Output the [x, y] coordinate of the center of the cell containing the given text.  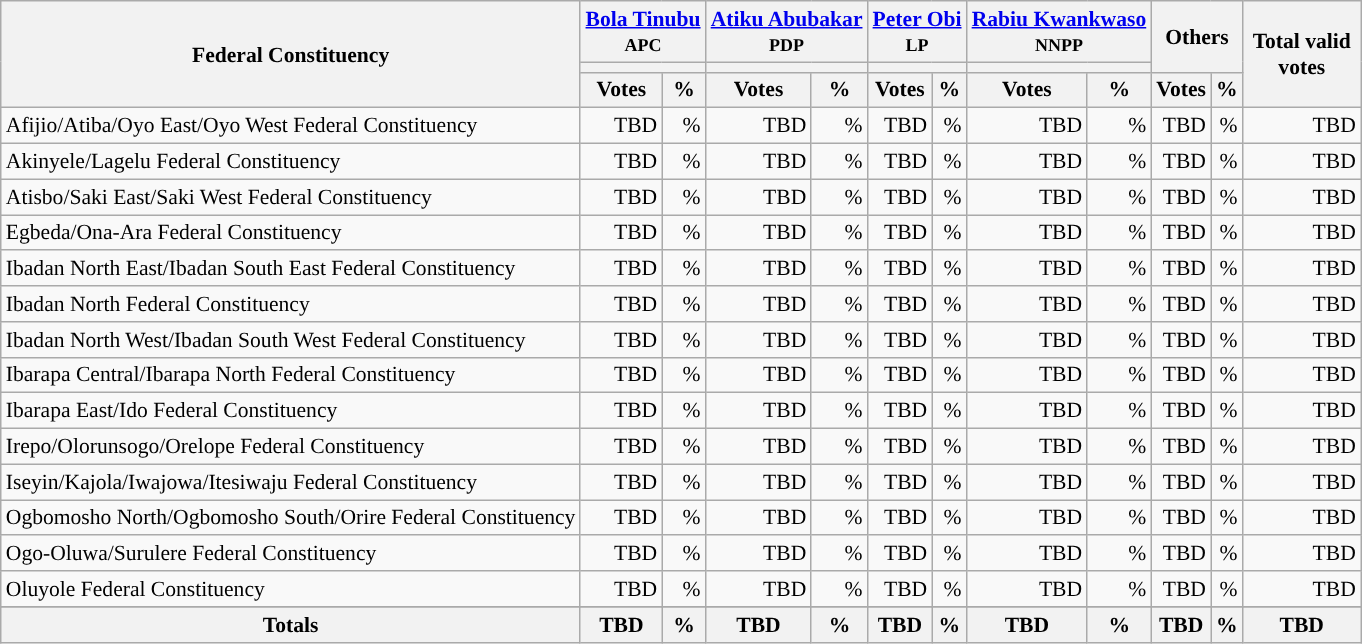
Iseyin/Kajola/Iwajowa/Itesiwaju Federal Constituency [291, 482]
Ogo-Oluwa/Surulere Federal Constituency [291, 554]
Ibarapa East/Ido Federal Constituency [291, 411]
Rabiu KwankwasoNNPP [1060, 32]
Federal Constituency [291, 54]
Ibadan North Federal Constituency [291, 304]
Bola TinubuAPC [642, 32]
Ibarapa Central/Ibarapa North Federal Constituency [291, 375]
Atiku AbubakarPDP [787, 32]
Ogbomosho North/Ogbomosho South/Orire Federal Constituency [291, 518]
Atisbo/Saki East/Saki West Federal Constituency [291, 197]
Afijio/Atiba/Oyo East/Oyo West Federal Constituency [291, 126]
Others [1196, 36]
Ibadan North West/Ibadan South West Federal Constituency [291, 340]
Oluyole Federal Constituency [291, 589]
Peter ObiLP [918, 32]
Totals [291, 625]
Total valid votes [1302, 54]
Akinyele/Lagelu Federal Constituency [291, 162]
Egbeda/Ona-Ara Federal Constituency [291, 233]
Ibadan North East/Ibadan South East Federal Constituency [291, 269]
Irepo/Olorunsogo/Orelope Federal Constituency [291, 447]
